Pinpoint the cell where the given text exists, returning its [x, y] midpoint coordinate. 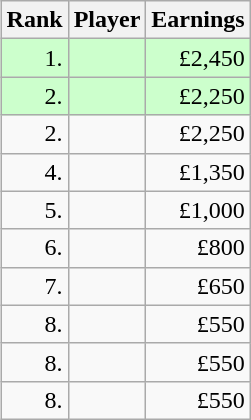
£650 [198, 286]
£800 [198, 248]
7. [34, 286]
6. [34, 248]
Player [107, 20]
4. [34, 172]
£1,000 [198, 210]
Earnings [198, 20]
1. [34, 58]
Rank [34, 20]
5. [34, 210]
£2,450 [198, 58]
£1,350 [198, 172]
